Scan for the cell matching the given text and deliver its [x, y] coordinate at center. 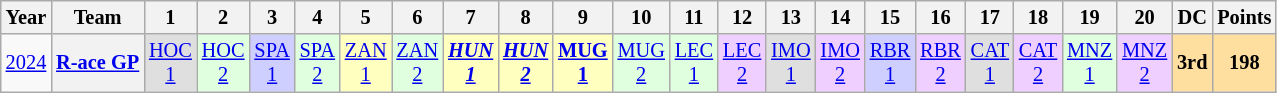
HUN2 [526, 63]
7 [470, 17]
1 [170, 17]
14 [840, 17]
19 [1090, 17]
HOC1 [170, 63]
DC [1192, 17]
Points [1244, 17]
4 [318, 17]
HUN1 [470, 63]
17 [990, 17]
MUG2 [642, 63]
2024 [26, 63]
SPA1 [272, 63]
5 [366, 17]
Team [98, 17]
9 [583, 17]
3 [272, 17]
18 [1038, 17]
ZAN2 [418, 63]
MUG1 [583, 63]
SPA2 [318, 63]
CAT1 [990, 63]
15 [890, 17]
11 [694, 17]
Year [26, 17]
CAT2 [1038, 63]
12 [742, 17]
20 [1144, 17]
13 [790, 17]
R-ace GP [98, 63]
3rd [1192, 63]
2 [224, 17]
RBR1 [890, 63]
6 [418, 17]
16 [940, 17]
198 [1244, 63]
MNZ1 [1090, 63]
ZAN1 [366, 63]
RBR2 [940, 63]
HOC2 [224, 63]
MNZ2 [1144, 63]
LEC2 [742, 63]
8 [526, 17]
IMO2 [840, 63]
LEC1 [694, 63]
10 [642, 17]
IMO1 [790, 63]
